Pinpoint the cell where the given text exists, returning its (x, y) midpoint coordinate. 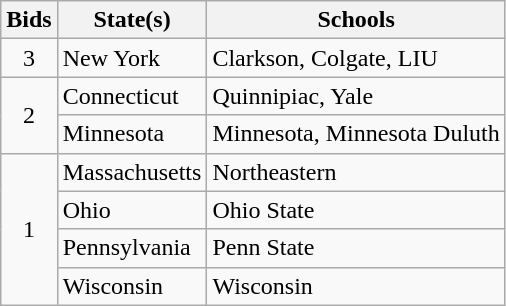
Quinnipiac, Yale (356, 96)
Minnesota (132, 134)
Northeastern (356, 172)
Ohio State (356, 210)
Clarkson, Colgate, LIU (356, 58)
Pennsylvania (132, 248)
Bids (29, 20)
3 (29, 58)
State(s) (132, 20)
1 (29, 229)
2 (29, 115)
Ohio (132, 210)
New York (132, 58)
Connecticut (132, 96)
Minnesota, Minnesota Duluth (356, 134)
Massachusetts (132, 172)
Schools (356, 20)
Penn State (356, 248)
